From the cell containing the given text, extract its center point as (x, y) coordinate. 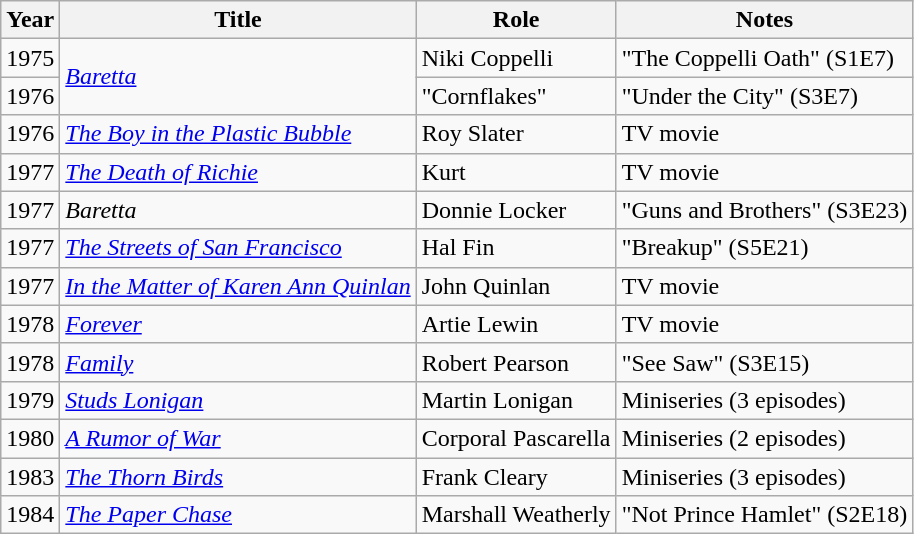
Donnie Locker (516, 210)
Miniseries (2 episodes) (764, 438)
The Death of Richie (238, 172)
1980 (30, 438)
Year (30, 20)
"Guns and Brothers" (S3E23) (764, 210)
1975 (30, 58)
Robert Pearson (516, 362)
1979 (30, 400)
Kurt (516, 172)
The Boy in the Plastic Bubble (238, 134)
Artie Lewin (516, 324)
Role (516, 20)
The Thorn Birds (238, 477)
"Under the City" (S3E7) (764, 96)
John Quinlan (516, 286)
Corporal Pascarella (516, 438)
1984 (30, 515)
The Streets of San Francisco (238, 248)
"The Coppelli Oath" (S1E7) (764, 58)
1983 (30, 477)
A Rumor of War (238, 438)
Notes (764, 20)
Frank Cleary (516, 477)
The Paper Chase (238, 515)
Marshall Weatherly (516, 515)
"See Saw" (S3E15) (764, 362)
Title (238, 20)
Family (238, 362)
Forever (238, 324)
Hal Fin (516, 248)
"Breakup" (S5E21) (764, 248)
Studs Lonigan (238, 400)
"Cornflakes" (516, 96)
Martin Lonigan (516, 400)
Niki Coppelli (516, 58)
In the Matter of Karen Ann Quinlan (238, 286)
Roy Slater (516, 134)
"Not Prince Hamlet" (S2E18) (764, 515)
